Locate the cell with the specified text and output its (x, y) center coordinate. 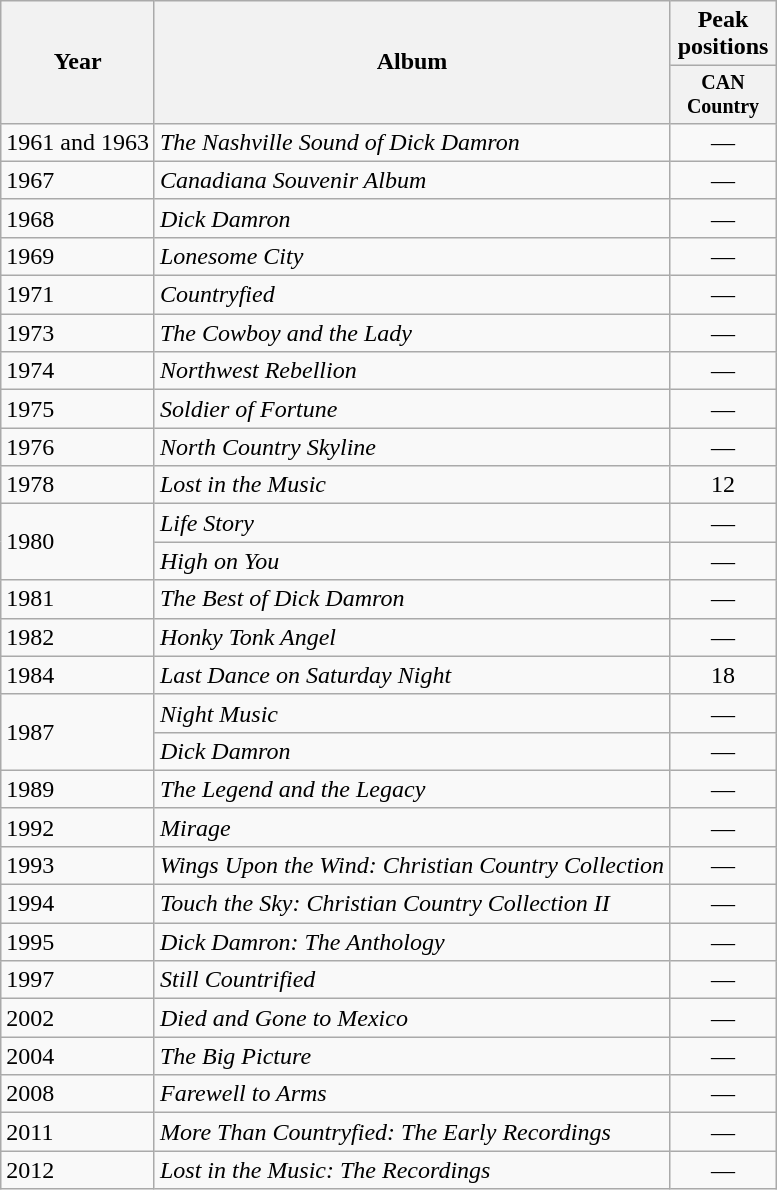
The Cowboy and the Lady (412, 333)
1974 (78, 371)
1968 (78, 218)
2011 (78, 1132)
Wings Upon the Wind: Christian Country Collection (412, 865)
12 (724, 485)
Touch the Sky: Christian Country Collection II (412, 904)
Farewell to Arms (412, 1094)
Lost in the Music: The Recordings (412, 1170)
1971 (78, 295)
1987 (78, 732)
Countryfied (412, 295)
1976 (78, 447)
Album (412, 62)
The Best of Dick Damron (412, 599)
Year (78, 62)
1975 (78, 409)
Honky Tonk Angel (412, 637)
1973 (78, 333)
1980 (78, 542)
Dick Damron: The Anthology (412, 942)
1969 (78, 256)
2008 (78, 1094)
The Big Picture (412, 1056)
1961 and 1963 (78, 142)
Mirage (412, 827)
High on You (412, 561)
Soldier of Fortune (412, 409)
1993 (78, 865)
2004 (78, 1056)
2002 (78, 1018)
The Nashville Sound of Dick Damron (412, 142)
1992 (78, 827)
1978 (78, 485)
Life Story (412, 523)
Northwest Rebellion (412, 371)
More Than Countryfied: The Early Recordings (412, 1132)
1982 (78, 637)
1997 (78, 980)
North Country Skyline (412, 447)
1967 (78, 180)
Lost in the Music (412, 485)
Died and Gone to Mexico (412, 1018)
Last Dance on Saturday Night (412, 675)
2012 (78, 1170)
1981 (78, 599)
1989 (78, 789)
18 (724, 675)
Still Countrified (412, 980)
1995 (78, 942)
Night Music (412, 713)
1994 (78, 904)
Peak positions (724, 34)
The Legend and the Legacy (412, 789)
1984 (78, 675)
Lonesome City (412, 256)
CAN Country (724, 94)
Canadiana Souvenir Album (412, 180)
